Find where the given text appears and provide that cell's center as [X, Y] coordinate. 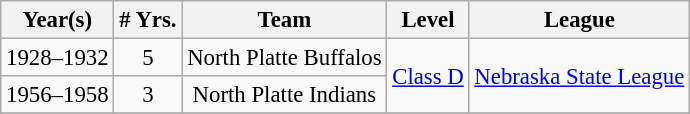
North Platte Indians [284, 95]
Year(s) [58, 20]
5 [148, 58]
3 [148, 95]
Team [284, 20]
# Yrs. [148, 20]
North Platte Buffalos [284, 58]
1956–1958 [58, 95]
Nebraska State League [580, 76]
League [580, 20]
1928–1932 [58, 58]
Level [428, 20]
Class D [428, 76]
